Find where the given text appears and provide that cell's center as [x, y] coordinate. 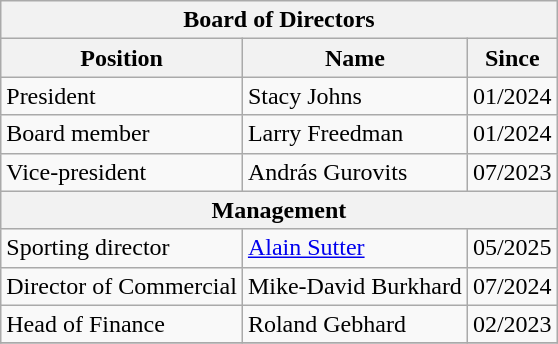
Board of Directors [279, 20]
07/2023 [512, 172]
Larry Freedman [354, 134]
Alain Sutter [354, 248]
Board member [122, 134]
Head of Finance [122, 324]
Vice-president [122, 172]
President [122, 96]
Since [512, 58]
07/2024 [512, 286]
Roland Gebhard [354, 324]
Name [354, 58]
05/2025 [512, 248]
Director of Commercial [122, 286]
02/2023 [512, 324]
András Gurovits [354, 172]
Management [279, 210]
Mike-David Burkhard [354, 286]
Stacy Johns [354, 96]
Sporting director [122, 248]
Position [122, 58]
